For the text-containing cell, return its midpoint in (x, y) coordinate format. 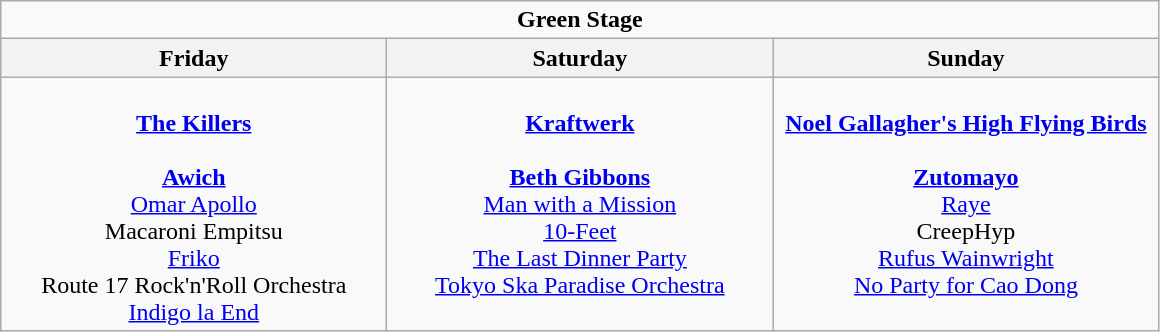
Saturday (580, 58)
Friday (194, 58)
Sunday (966, 58)
Kraftwerk Beth Gibbons Man with a Mission 10-Feet The Last Dinner Party Tokyo Ska Paradise Orchestra (580, 204)
The Killers Awich Omar Apollo Macaroni Empitsu Friko Route 17 Rock'n'Roll Orchestra Indigo la End (194, 204)
Noel Gallagher's High Flying Birds Zutomayo Raye CreepHyp Rufus Wainwright No Party for Cao Dong (966, 204)
Green Stage (580, 20)
